From the cell containing the given text, extract its center point as [X, Y] coordinate. 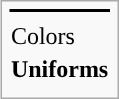
Uniforms [59, 69]
Colors [56, 36]
